Find where the given text appears and provide that cell's center as [x, y] coordinate. 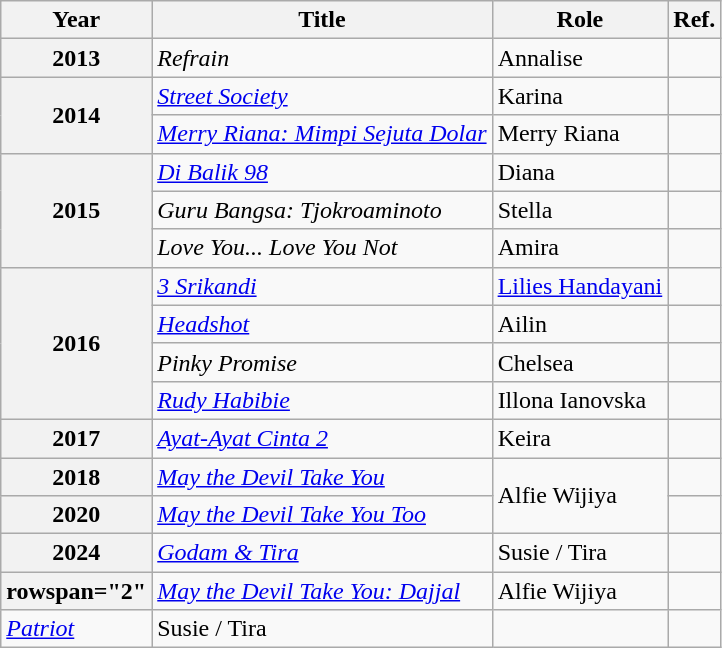
2024 [76, 553]
rowspan="2" [76, 591]
May the Devil Take You [322, 477]
Stella [580, 210]
2015 [76, 210]
Illona Ianovska [580, 400]
2017 [76, 438]
Merry Riana [580, 134]
May the Devil Take You: Dajjal [322, 591]
Diana [580, 172]
3 Srikandi [322, 286]
Ayat-Ayat Cinta 2 [322, 438]
Amira [580, 248]
Ref. [694, 20]
Year [76, 20]
Keira [580, 438]
Love You... Love You Not [322, 248]
Guru Bangsa: Tjokroaminoto [322, 210]
Ailin [580, 324]
Refrain [322, 58]
Headshot [322, 324]
May the Devil Take You Too [322, 515]
2014 [76, 115]
Lilies Handayani [580, 286]
2016 [76, 343]
Patriot [76, 629]
Rudy Habibie [322, 400]
Annalise [580, 58]
Title [322, 20]
2020 [76, 515]
Chelsea [580, 362]
2013 [76, 58]
Street Society [322, 96]
Role [580, 20]
Merry Riana: Mimpi Sejuta Dolar [322, 134]
Godam & Tira [322, 553]
Karina [580, 96]
Di Balik 98 [322, 172]
Pinky Promise [322, 362]
2018 [76, 477]
